Return (X, Y) of the center of cell containing provided text 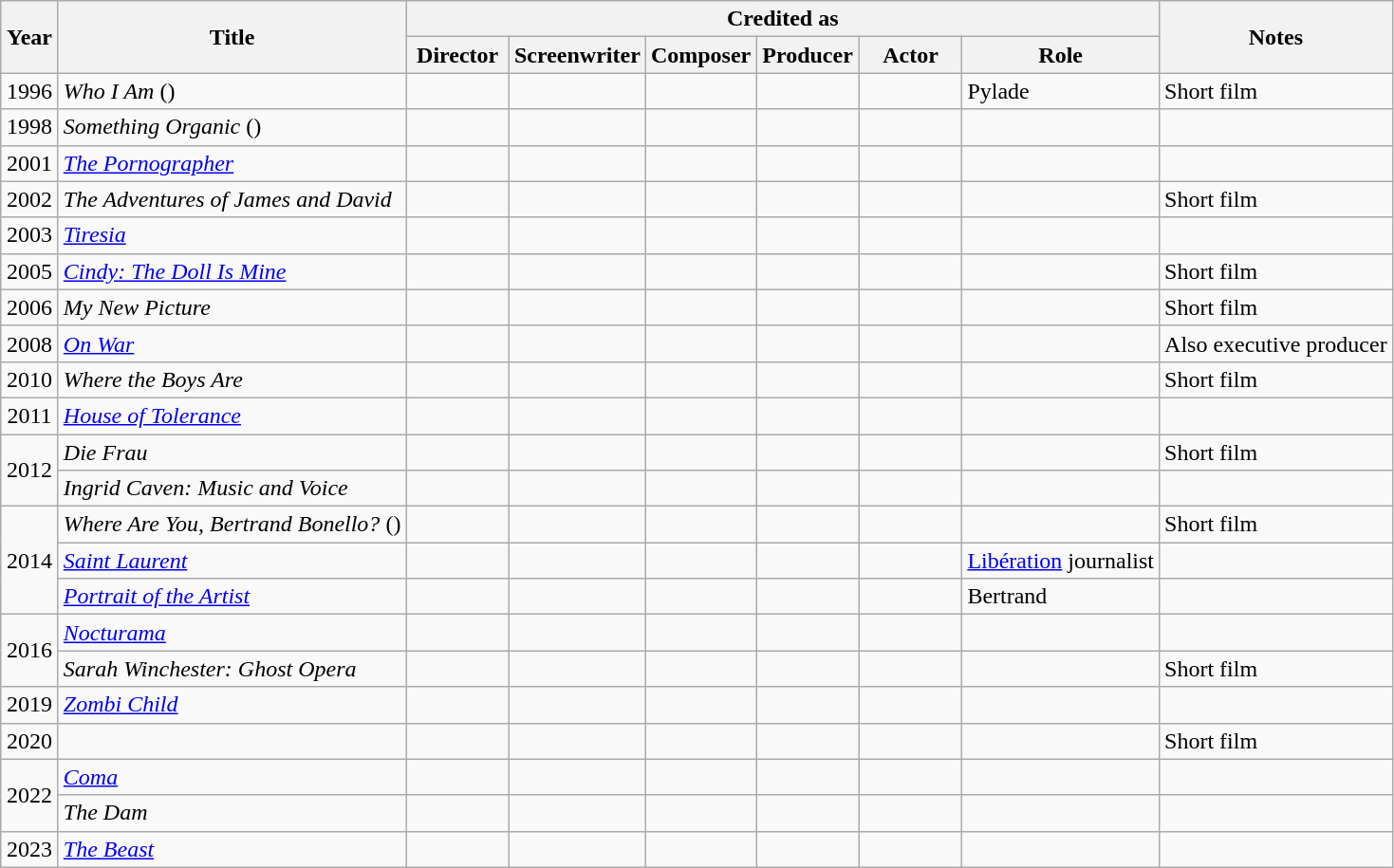
House of Tolerance (232, 416)
Notes (1276, 37)
2023 (30, 849)
The Adventures of James and David (232, 199)
Something Organic () (232, 127)
Producer (809, 55)
Director (457, 55)
Composer (700, 55)
2008 (30, 343)
2005 (30, 271)
Title (232, 37)
2001 (30, 163)
Where Are You, Bertrand Bonello? () (232, 525)
The Pornographer (232, 163)
Screenwriter (577, 55)
Also executive producer (1276, 343)
Actor (911, 55)
Ingrid Caven: Music and Voice (232, 489)
Credited as (783, 19)
Bertrand (1061, 597)
2003 (30, 235)
Nocturama (232, 633)
Die Frau (232, 452)
2020 (30, 741)
Cindy: The Doll Is Mine (232, 271)
The Dam (232, 813)
2012 (30, 471)
On War (232, 343)
Coma (232, 777)
Pylade (1061, 91)
2011 (30, 416)
1996 (30, 91)
Portrait of the Artist (232, 597)
2006 (30, 307)
2022 (30, 795)
The Beast (232, 849)
Libération journalist (1061, 561)
Who I Am () (232, 91)
My New Picture (232, 307)
Sarah Winchester: Ghost Opera (232, 669)
2014 (30, 561)
2002 (30, 199)
Saint Laurent (232, 561)
2019 (30, 705)
Where the Boys Are (232, 379)
2016 (30, 651)
1998 (30, 127)
Zombi Child (232, 705)
Year (30, 37)
2010 (30, 379)
Tiresia (232, 235)
Role (1061, 55)
